Locate the cell with the specified text and output its (x, y) center coordinate. 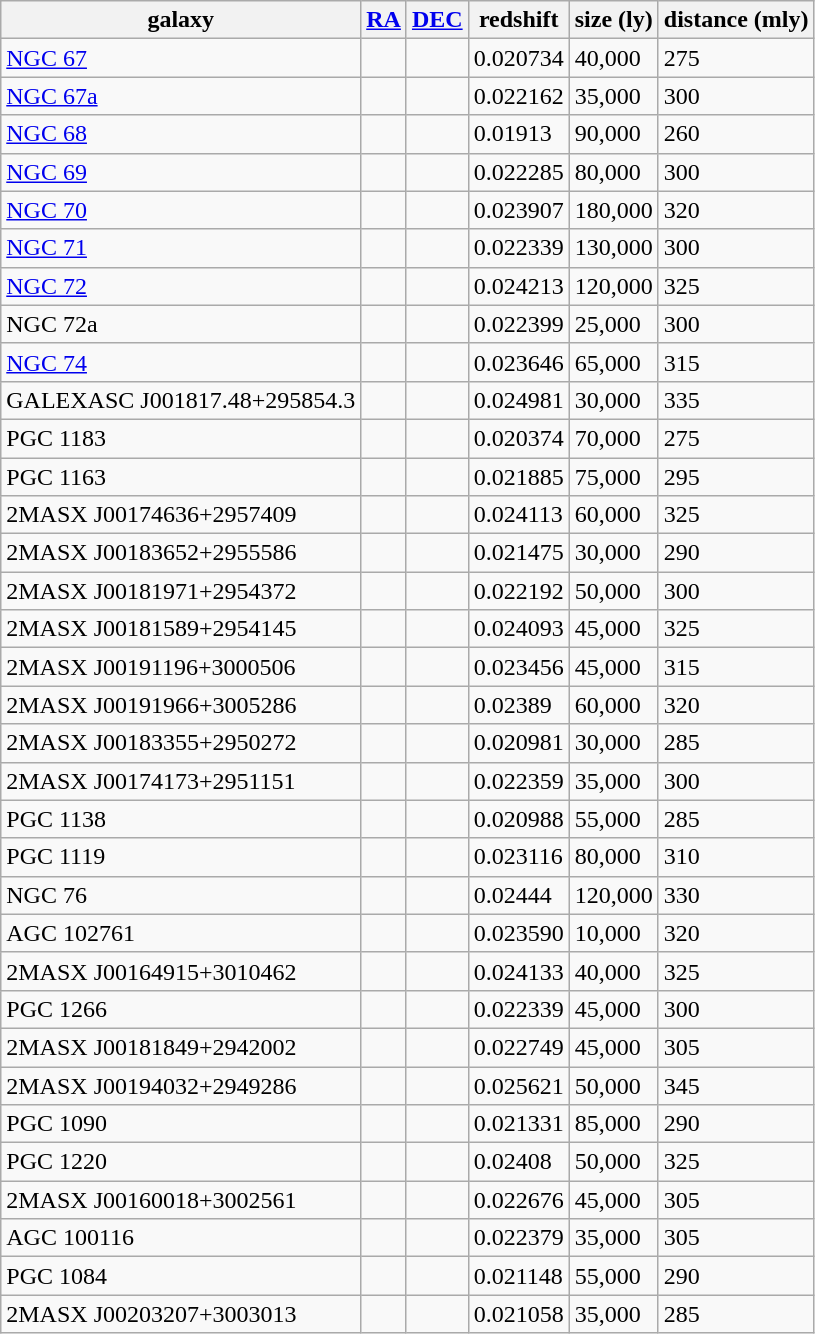
NGC 67a (181, 96)
0.023907 (518, 210)
2MASX J00181971+2954372 (181, 591)
NGC 72a (181, 324)
0.024981 (518, 400)
0.022379 (518, 1238)
2MASX J00183355+2950272 (181, 743)
10,000 (614, 933)
RA (384, 20)
0.021885 (518, 477)
335 (736, 400)
PGC 1266 (181, 1009)
2MASX J00203207+3003013 (181, 1314)
0.022192 (518, 591)
0.024093 (518, 629)
2MASX J00160018+3002561 (181, 1200)
PGC 1090 (181, 1124)
redshift (518, 20)
0.022359 (518, 781)
90,000 (614, 134)
0.023116 (518, 857)
NGC 68 (181, 134)
PGC 1183 (181, 438)
PGC 1119 (181, 857)
0.02444 (518, 895)
310 (736, 857)
0.021475 (518, 553)
0.022676 (518, 1200)
85,000 (614, 1124)
345 (736, 1085)
NGC 74 (181, 362)
size (ly) (614, 20)
NGC 71 (181, 248)
0.020981 (518, 743)
70,000 (614, 438)
NGC 67 (181, 58)
295 (736, 477)
2MASX J00191196+3000506 (181, 667)
0.022399 (518, 324)
0.020988 (518, 819)
65,000 (614, 362)
distance (mly) (736, 20)
DEC (437, 20)
0.024113 (518, 515)
2MASX J00191966+3005286 (181, 705)
330 (736, 895)
2MASX J00194032+2949286 (181, 1085)
0.020734 (518, 58)
NGC 69 (181, 172)
GALEXASC J001817.48+295854.3 (181, 400)
AGC 102761 (181, 933)
25,000 (614, 324)
0.023590 (518, 933)
0.021148 (518, 1276)
0.024133 (518, 971)
PGC 1220 (181, 1162)
130,000 (614, 248)
0.021331 (518, 1124)
0.021058 (518, 1314)
PGC 1163 (181, 477)
180,000 (614, 210)
0.025621 (518, 1085)
NGC 76 (181, 895)
0.01913 (518, 134)
PGC 1084 (181, 1276)
0.020374 (518, 438)
0.022285 (518, 172)
2MASX J00174636+2957409 (181, 515)
0.023646 (518, 362)
PGC 1138 (181, 819)
2MASX J00174173+2951151 (181, 781)
2MASX J00164915+3010462 (181, 971)
2MASX J00181589+2954145 (181, 629)
0.023456 (518, 667)
260 (736, 134)
0.024213 (518, 286)
2MASX J00183652+2955586 (181, 553)
0.02408 (518, 1162)
NGC 72 (181, 286)
galaxy (181, 20)
0.022162 (518, 96)
75,000 (614, 477)
NGC 70 (181, 210)
AGC 100116 (181, 1238)
2MASX J00181849+2942002 (181, 1047)
0.02389 (518, 705)
0.022749 (518, 1047)
